Determine the [x, y] coordinate at the center of the cell enclosing the given text.  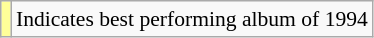
Indicates best performing album of 1994 [192, 19]
